Capture the cell that displays the provided text and extract its [X, Y] central coordinate. 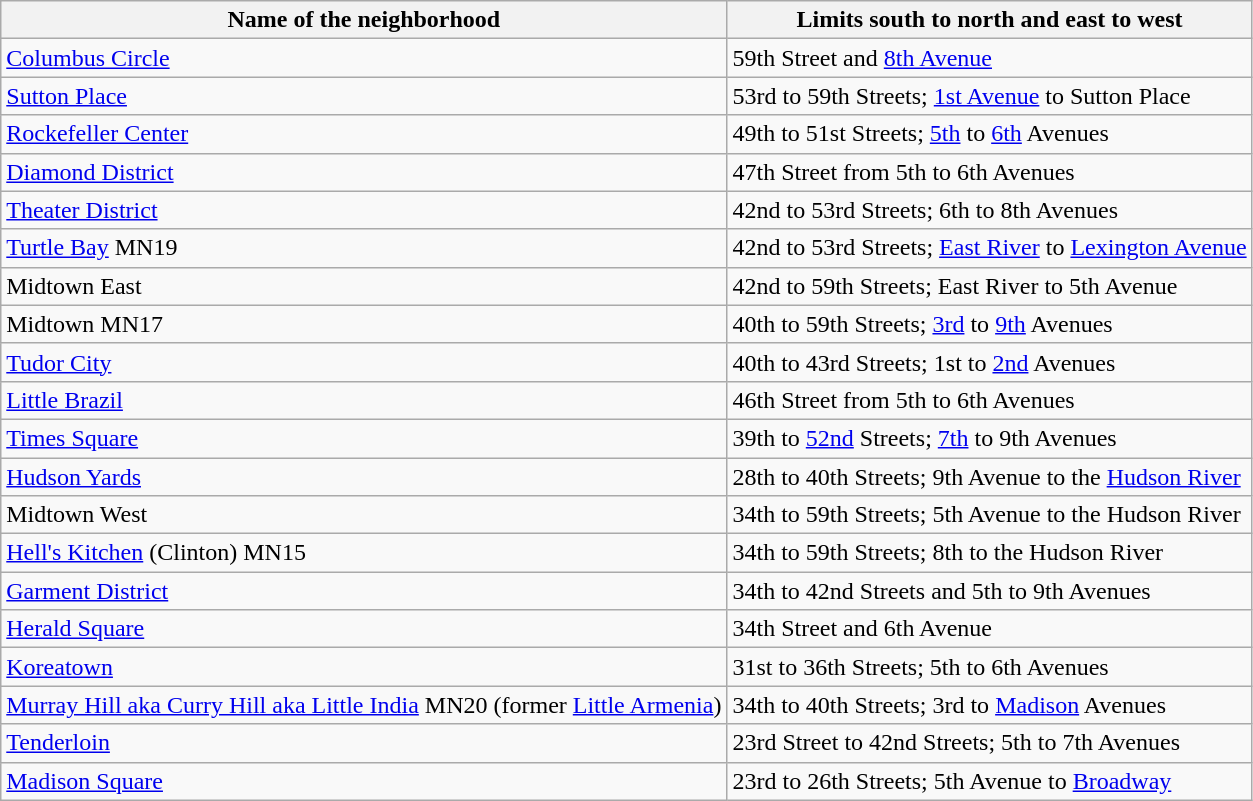
Rockefeller Center [364, 134]
Diamond District [364, 172]
42nd to 53rd Streets; East River to Lexington Avenue [990, 248]
31st to 36th Streets; 5th to 6th Avenues [990, 667]
Garment District [364, 591]
Midtown West [364, 515]
34th to 42nd Streets and 5th to 9th Avenues [990, 591]
Name of the neighborhood [364, 20]
Midtown MN17 [364, 324]
39th to 52nd Streets; 7th to 9th Avenues [990, 438]
34th Street and 6th Avenue [990, 629]
Columbus Circle [364, 58]
Herald Square [364, 629]
Madison Square [364, 781]
Sutton Place [364, 96]
40th to 43rd Streets; 1st to 2nd Avenues [990, 362]
42nd to 53rd Streets; 6th to 8th Avenues [990, 210]
34th to 40th Streets; 3rd to Madison Avenues [990, 705]
46th Street from 5th to 6th Avenues [990, 400]
Times Square [364, 438]
Midtown East [364, 286]
Murray Hill aka Curry Hill aka Little India MN20 (former Little Armenia) [364, 705]
Theater District [364, 210]
Turtle Bay MN19 [364, 248]
Tudor City [364, 362]
47th Street from 5th to 6th Avenues [990, 172]
Hell's Kitchen (Clinton) MN15 [364, 553]
23rd Street to 42nd Streets; 5th to 7th Avenues [990, 743]
Koreatown [364, 667]
Little Brazil [364, 400]
28th to 40th Streets; 9th Avenue to the Hudson River [990, 477]
Limits south to north and east to west [990, 20]
42nd to 59th Streets; East River to 5th Avenue [990, 286]
40th to 59th Streets; 3rd to 9th Avenues [990, 324]
Hudson Yards [364, 477]
34th to 59th Streets; 8th to the Hudson River [990, 553]
49th to 51st Streets; 5th to 6th Avenues [990, 134]
34th to 59th Streets; 5th Avenue to the Hudson River [990, 515]
53rd to 59th Streets; 1st Avenue to Sutton Place [990, 96]
Tenderloin [364, 743]
23rd to 26th Streets; 5th Avenue to Broadway [990, 781]
59th Street and 8th Avenue [990, 58]
